Identify which cell holds the provided text, then report its [x, y] central coordinate. 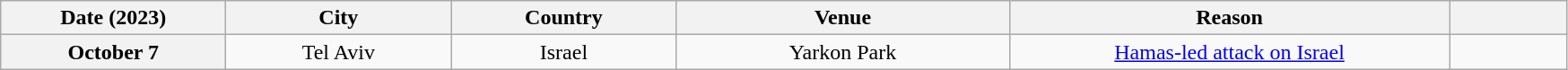
City [339, 18]
Reason [1229, 18]
Venue [843, 18]
Tel Aviv [339, 52]
Yarkon Park [843, 52]
October 7 [113, 52]
Israel [563, 52]
Date (2023) [113, 18]
Country [563, 18]
Hamas-led attack on Israel [1229, 52]
